Determine the [X, Y] coordinate at the center of the cell enclosing the given text.  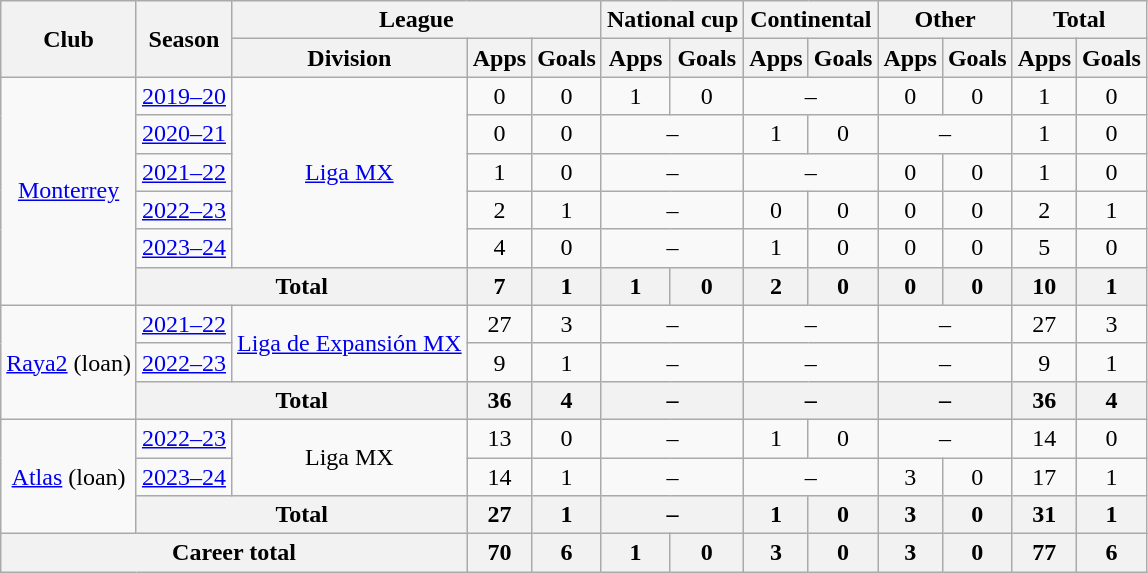
7 [499, 286]
2019–20 [184, 96]
Continental [811, 20]
31 [1044, 515]
Atlas (loan) [69, 476]
Career total [234, 553]
Club [69, 39]
17 [1044, 477]
Division [349, 58]
Raya2 (loan) [69, 362]
10 [1044, 286]
Liga de Expansión MX [349, 343]
National cup [672, 20]
Other [945, 20]
77 [1044, 553]
2020–21 [184, 134]
70 [499, 553]
Season [184, 39]
Monterrey [69, 191]
5 [1044, 248]
League [416, 20]
13 [499, 438]
